Provide the (X, Y) coordinate of the cell's center where the given text is located.  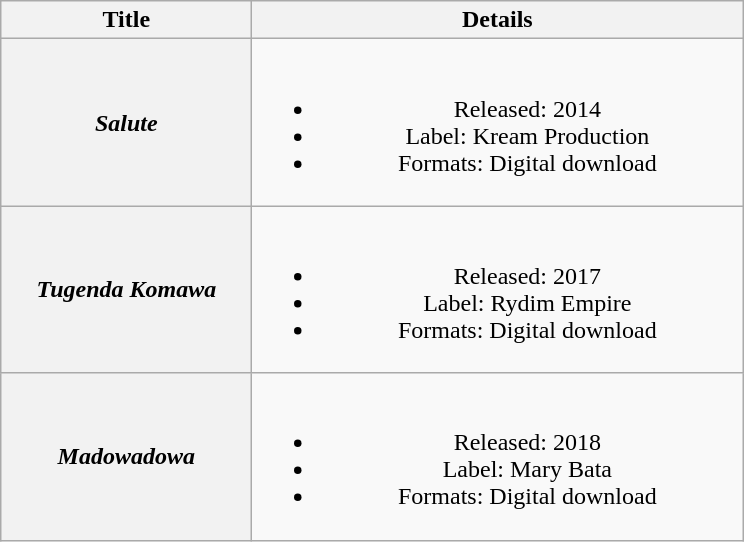
Tugenda Komawa (126, 290)
Released: 2014Label: Kream ProductionFormats: Digital download (498, 122)
Title (126, 20)
Salute (126, 122)
Released: 2017Label: Rydim EmpireFormats: Digital download (498, 290)
Released: 2018Label: Mary BataFormats: Digital download (498, 456)
Details (498, 20)
Madowadowa (126, 456)
